Return the [x, y] coordinate for the center point of the cell that contains the specified text.  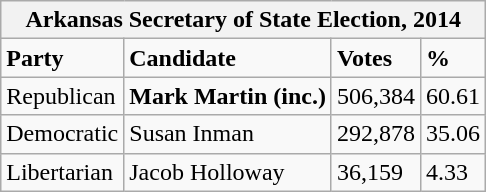
35.06 [452, 134]
Arkansas Secretary of State Election, 2014 [244, 20]
Mark Martin (inc.) [228, 96]
60.61 [452, 96]
506,384 [376, 96]
Party [62, 58]
292,878 [376, 134]
Susan Inman [228, 134]
36,159 [376, 172]
% [452, 58]
Candidate [228, 58]
Votes [376, 58]
4.33 [452, 172]
Jacob Holloway [228, 172]
Republican [62, 96]
Democratic [62, 134]
Libertarian [62, 172]
